Provide the (X, Y) coordinate of the cell's center where the given text is located.  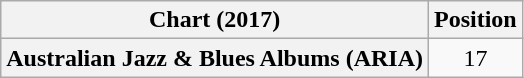
Chart (2017) (215, 20)
Position (476, 20)
17 (476, 58)
Australian Jazz & Blues Albums (ARIA) (215, 58)
